Find where the given text appears and provide that cell's center as [X, Y] coordinate. 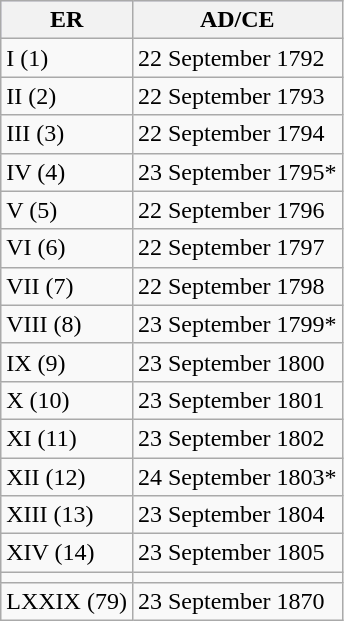
23 September 1804 [237, 515]
V (5) [67, 210]
23 September 1799* [237, 324]
22 September 1796 [237, 210]
23 September 1870 [237, 602]
22 September 1793 [237, 96]
VI (6) [67, 248]
ER [67, 20]
22 September 1792 [237, 58]
IV (4) [67, 172]
II (2) [67, 96]
X (10) [67, 400]
III (3) [67, 134]
XIV (14) [67, 553]
XIII (13) [67, 515]
XII (12) [67, 477]
23 September 1801 [237, 400]
23 September 1802 [237, 438]
22 September 1798 [237, 286]
AD/CE [237, 20]
IX (9) [67, 362]
XI (11) [67, 438]
23 September 1795* [237, 172]
I (1) [67, 58]
24 September 1803* [237, 477]
LXXIX (79) [67, 602]
23 September 1800 [237, 362]
VII (7) [67, 286]
22 September 1794 [237, 134]
23 September 1805 [237, 553]
22 September 1797 [237, 248]
VIII (8) [67, 324]
